Determine the [x, y] coordinate at the center of the cell enclosing the given text.  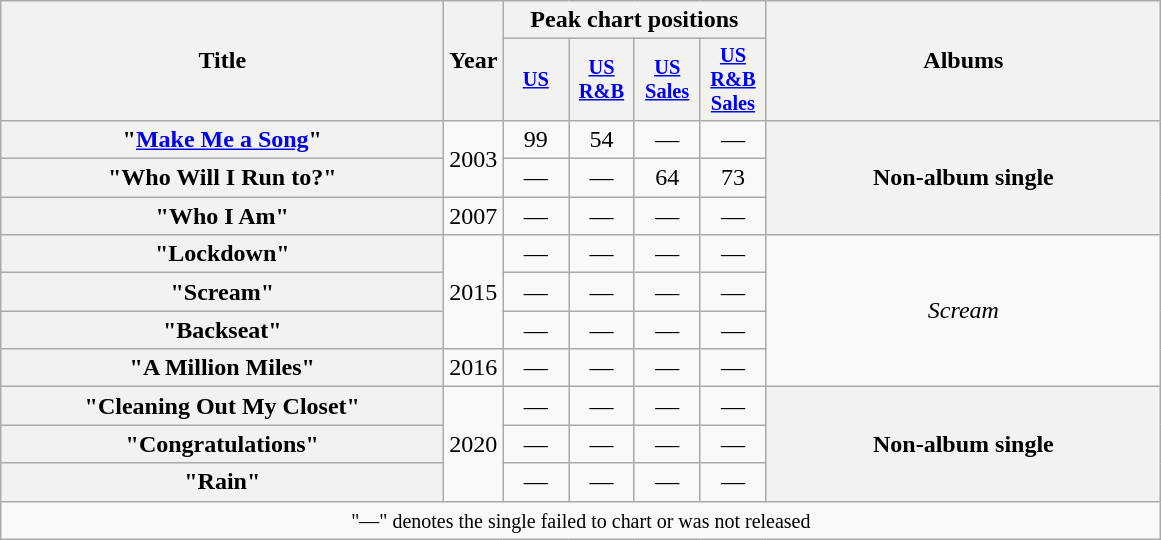
73 [733, 178]
2016 [474, 368]
Year [474, 61]
"A Million Miles" [222, 368]
"Scream" [222, 292]
"Lockdown" [222, 254]
US [536, 80]
Scream [964, 311]
54 [602, 139]
"Who Will I Run to?" [222, 178]
99 [536, 139]
"—" denotes the single failed to chart or was not released [581, 520]
"Congratulations" [222, 444]
2007 [474, 216]
Albums [964, 61]
"Make Me a Song" [222, 139]
64 [667, 178]
USSales [667, 80]
US R&B [602, 80]
Peak chart positions [634, 20]
"Backseat" [222, 330]
USR&B Sales [733, 80]
2020 [474, 444]
"Rain" [222, 482]
"Cleaning Out My Closet" [222, 406]
2015 [474, 292]
2003 [474, 158]
Title [222, 61]
"Who I Am" [222, 216]
